Search for the cell housing the specified text and yield its (x, y) center coordinate. 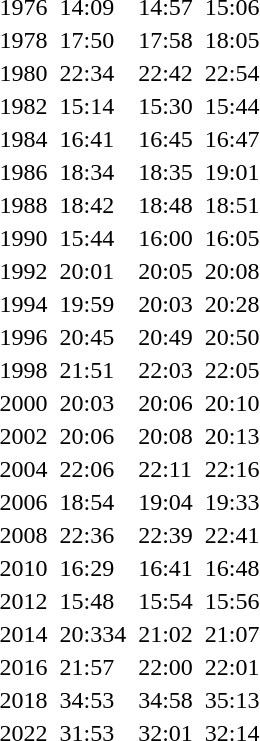
21:57 (93, 667)
15:44 (93, 238)
20:05 (166, 271)
16:00 (166, 238)
21:51 (93, 370)
15:54 (166, 601)
17:58 (166, 40)
22:39 (166, 535)
15:14 (93, 106)
15:30 (166, 106)
18:54 (93, 502)
18:48 (166, 205)
34:53 (93, 700)
20:49 (166, 337)
19:04 (166, 502)
16:45 (166, 139)
22:03 (166, 370)
22:00 (166, 667)
16:29 (93, 568)
18:42 (93, 205)
20:01 (93, 271)
21:02 (166, 634)
22:34 (93, 73)
20:334 (93, 634)
19:59 (93, 304)
22:36 (93, 535)
15:48 (93, 601)
18:34 (93, 172)
20:08 (166, 436)
20:45 (93, 337)
22:11 (166, 469)
34:58 (166, 700)
22:06 (93, 469)
22:42 (166, 73)
17:50 (93, 40)
18:35 (166, 172)
